Pinpoint the cell where the given text exists, returning its [x, y] midpoint coordinate. 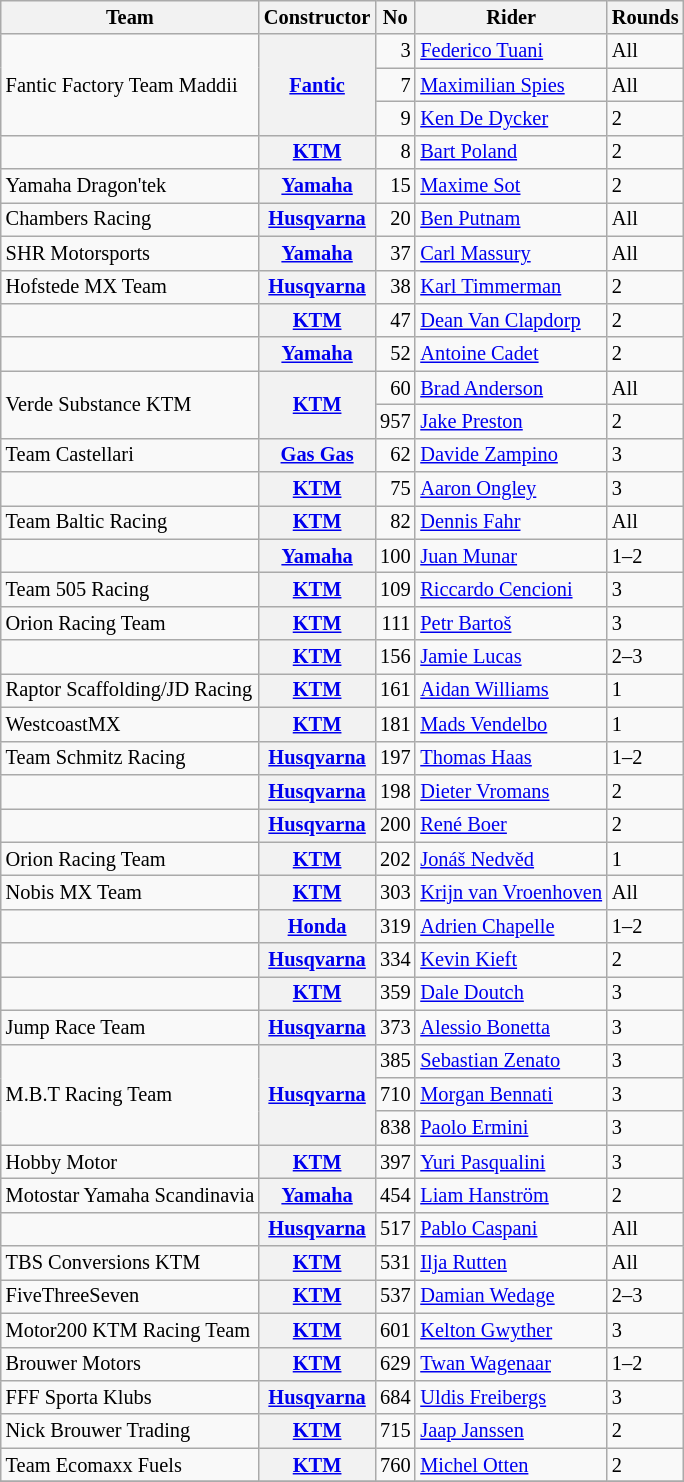
Verde Substance KTM [130, 404]
Ben Putnam [511, 219]
Motostar Yamaha Scandinavia [130, 1195]
Rounds [646, 17]
Jamie Lucas [511, 657]
Kelton Gwyther [511, 1330]
181 [395, 724]
156 [395, 657]
200 [395, 825]
Adrien Chapelle [511, 926]
684 [395, 1397]
Thomas Haas [511, 758]
20 [395, 219]
Ilja Rutten [511, 1263]
Krijn van Vroenhoven [511, 892]
75 [395, 489]
Dean Van Clapdorp [511, 320]
Mads Vendelbo [511, 724]
Dennis Fahr [511, 522]
82 [395, 522]
715 [395, 1431]
Dieter Vromans [511, 791]
710 [395, 1094]
Uldis Freibergs [511, 1397]
Kevin Kieft [511, 960]
Maximilian Spies [511, 85]
Pablo Caspani [511, 1229]
517 [395, 1229]
601 [395, 1330]
Maxime Sot [511, 186]
Ken De Dycker [511, 118]
Brad Anderson [511, 388]
100 [395, 556]
52 [395, 354]
Honda [317, 926]
M.B.T Racing Team [130, 1094]
SHR Motorsports [130, 253]
Petr Bartoš [511, 623]
Sebastian Zenato [511, 1061]
Karl Timmerman [511, 287]
454 [395, 1195]
Davide Zampino [511, 455]
60 [395, 388]
Jump Race Team [130, 1027]
303 [395, 892]
47 [395, 320]
Nick Brouwer Trading [130, 1431]
Antoine Cadet [511, 354]
Motor200 KTM Racing Team [130, 1330]
8 [395, 152]
Morgan Bennati [511, 1094]
Jaap Janssen [511, 1431]
TBS Conversions KTM [130, 1263]
Nobis MX Team [130, 892]
Team [130, 17]
Damian Wedage [511, 1296]
Aaron Ongley [511, 489]
Riccardo Cencioni [511, 589]
760 [395, 1465]
38 [395, 287]
957 [395, 421]
WestcoastMX [130, 724]
FFF Sporta Klubs [130, 1397]
Carl Massury [511, 253]
René Boer [511, 825]
Liam Hanström [511, 1195]
Fantic [317, 84]
Yamaha Dragon'tek [130, 186]
197 [395, 758]
531 [395, 1263]
37 [395, 253]
Gas Gas [317, 455]
62 [395, 455]
Bart Poland [511, 152]
Jake Preston [511, 421]
111 [395, 623]
319 [395, 926]
Juan Munar [511, 556]
334 [395, 960]
Brouwer Motors [130, 1364]
Team Castellari [130, 455]
9 [395, 118]
Alessio Bonetta [511, 1027]
Yuri Pasqualini [511, 1162]
629 [395, 1364]
109 [395, 589]
Team Baltic Racing [130, 522]
838 [395, 1128]
Rider [511, 17]
Dale Doutch [511, 993]
537 [395, 1296]
7 [395, 85]
Paolo Ermini [511, 1128]
Twan Wagenaar [511, 1364]
No [395, 17]
Team Ecomaxx Fuels [130, 1465]
Michel Otten [511, 1465]
Team 505 Racing [130, 589]
Team Schmitz Racing [130, 758]
Fantic Factory Team Maddii [130, 84]
Constructor [317, 17]
Raptor Scaffolding/JD Racing [130, 690]
15 [395, 186]
397 [395, 1162]
Hobby Motor [130, 1162]
385 [395, 1061]
Federico Tuani [511, 51]
202 [395, 859]
Chambers Racing [130, 219]
Hofstede MX Team [130, 287]
FiveThreeSeven [130, 1296]
373 [395, 1027]
Aidan Williams [511, 690]
Jonáš Nedvěd [511, 859]
198 [395, 791]
161 [395, 690]
359 [395, 993]
